Return the (x, y) coordinate for the center point of the cell that contains the specified text.  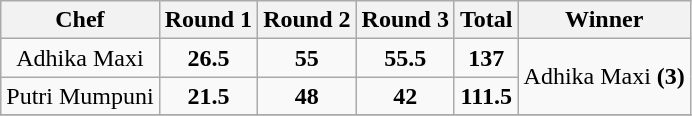
Adhika Maxi (80, 58)
21.5 (208, 96)
48 (307, 96)
55.5 (405, 58)
Adhika Maxi (3) (604, 77)
Winner (604, 20)
Chef (80, 20)
137 (486, 58)
Round 1 (208, 20)
26.5 (208, 58)
Round 2 (307, 20)
55 (307, 58)
111.5 (486, 96)
Total (486, 20)
42 (405, 96)
Round 3 (405, 20)
Putri Mumpuni (80, 96)
